Output the [X, Y] coordinate of the center of the cell containing the given text.  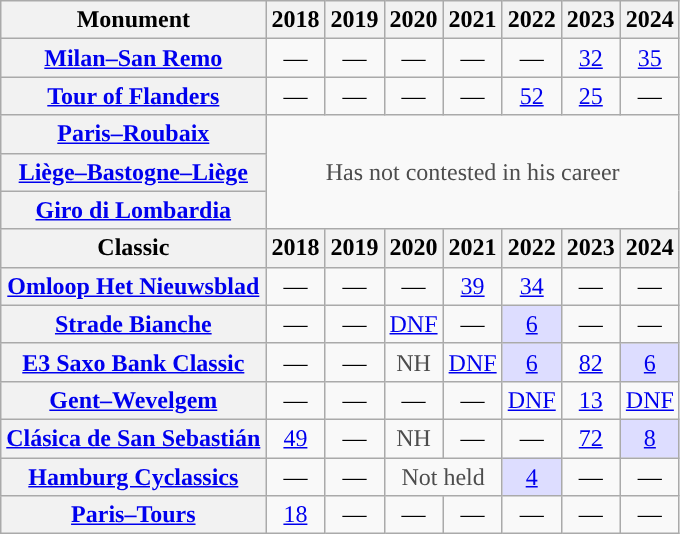
82 [590, 362]
8 [650, 438]
Monument [134, 20]
Strade Bianche [134, 324]
Liège–Bastogne–Liège [134, 172]
Omloop Het Nieuwsblad [134, 286]
72 [590, 438]
32 [590, 58]
Has not contested in his career [473, 172]
35 [650, 58]
39 [472, 286]
13 [590, 400]
Giro di Lombardia [134, 210]
Hamburg Cyclassics [134, 477]
49 [296, 438]
Milan–San Remo [134, 58]
Paris–Tours [134, 515]
25 [590, 96]
Clásica de San Sebastián [134, 438]
Paris–Roubaix [134, 134]
E3 Saxo Bank Classic [134, 362]
Classic [134, 248]
18 [296, 515]
Not held [443, 477]
Tour of Flanders [134, 96]
4 [532, 477]
34 [532, 286]
52 [532, 96]
Gent–Wevelgem [134, 400]
